Return [X, Y] of the center of cell containing provided text 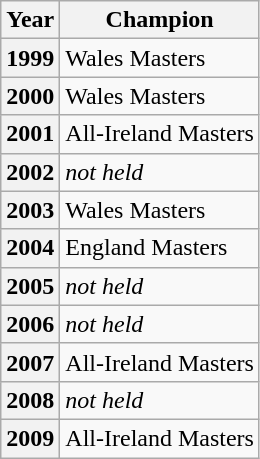
2001 [30, 134]
2008 [30, 400]
Year [30, 20]
2009 [30, 438]
2004 [30, 248]
Champion [160, 20]
2000 [30, 96]
1999 [30, 58]
2005 [30, 286]
2003 [30, 210]
2006 [30, 324]
2002 [30, 172]
2007 [30, 362]
England Masters [160, 248]
